Provide the [X, Y] coordinate of the cell's center where the given text is located.  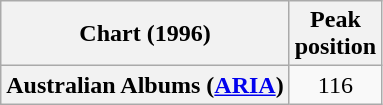
Australian Albums (ARIA) [145, 85]
116 [335, 85]
Peakposition [335, 34]
Chart (1996) [145, 34]
